Capture the cell that displays the provided text and extract its (X, Y) central coordinate. 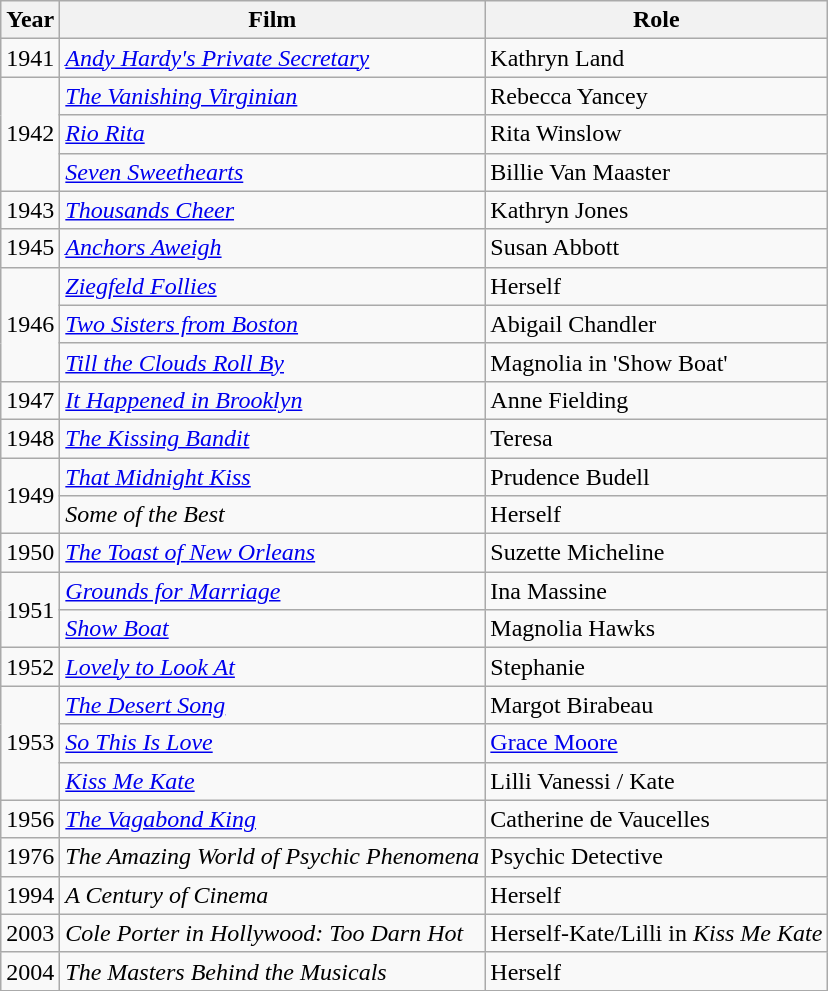
Ziegfeld Follies (272, 286)
1976 (30, 857)
The Kissing Bandit (272, 438)
Year (30, 20)
Magnolia Hawks (656, 629)
It Happened in Brooklyn (272, 400)
Rebecca Yancey (656, 96)
Seven Sweethearts (272, 172)
1948 (30, 438)
Some of the Best (272, 515)
Film (272, 20)
Thousands Cheer (272, 210)
The Vagabond King (272, 819)
Herself-Kate/Lilli in Kiss Me Kate (656, 933)
So This Is Love (272, 743)
Kiss Me Kate (272, 781)
Stephanie (656, 667)
Kathryn Land (656, 58)
1946 (30, 324)
Prudence Budell (656, 477)
The Amazing World of Psychic Phenomena (272, 857)
The Vanishing Virginian (272, 96)
A Century of Cinema (272, 895)
Susan Abbott (656, 248)
Billie Van Maaster (656, 172)
Show Boat (272, 629)
Anne Fielding (656, 400)
1952 (30, 667)
Catherine de Vaucelles (656, 819)
1947 (30, 400)
1951 (30, 610)
1943 (30, 210)
Grace Moore (656, 743)
The Toast of New Orleans (272, 553)
Teresa (656, 438)
Suzette Micheline (656, 553)
Psychic Detective (656, 857)
1942 (30, 134)
Lilli Vanessi / Kate (656, 781)
1949 (30, 496)
1941 (30, 58)
2003 (30, 933)
1950 (30, 553)
Magnolia in 'Show Boat' (656, 362)
1945 (30, 248)
1953 (30, 743)
Till the Clouds Roll By (272, 362)
The Desert Song (272, 705)
Lovely to Look At (272, 667)
1994 (30, 895)
Grounds for Marriage (272, 591)
Kathryn Jones (656, 210)
That Midnight Kiss (272, 477)
Rio Rita (272, 134)
Anchors Aweigh (272, 248)
Two Sisters from Boston (272, 324)
1956 (30, 819)
Rita Winslow (656, 134)
2004 (30, 971)
Cole Porter in Hollywood: Too Darn Hot (272, 933)
Andy Hardy's Private Secretary (272, 58)
Abigail Chandler (656, 324)
Ina Massine (656, 591)
Role (656, 20)
Margot Birabeau (656, 705)
The Masters Behind the Musicals (272, 971)
